For the text-containing cell, return its midpoint in (x, y) coordinate format. 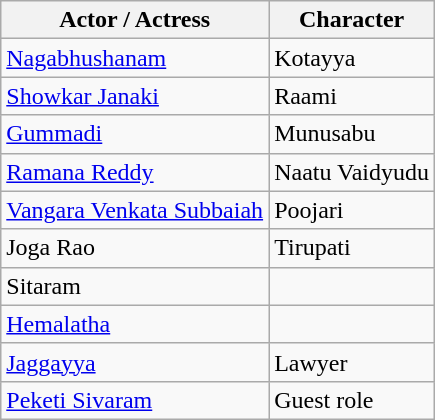
Kotayya (352, 58)
Munusabu (352, 134)
Tirupati (352, 248)
Sitaram (135, 286)
Nagabhushanam (135, 58)
Jaggayya (135, 362)
Guest role (352, 400)
Vangara Venkata Subbaiah (135, 210)
Joga Rao (135, 248)
Gummadi (135, 134)
Hemalatha (135, 324)
Raami (352, 96)
Poojari (352, 210)
Naatu Vaidyudu (352, 172)
Ramana Reddy (135, 172)
Character (352, 20)
Peketi Sivaram (135, 400)
Showkar Janaki (135, 96)
Actor / Actress (135, 20)
Lawyer (352, 362)
